Return the [x, y] coordinate for the center point of the cell that contains the specified text.  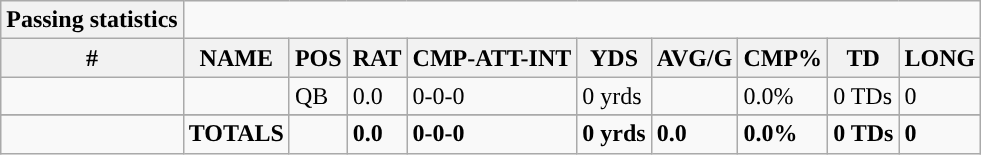
Passing statistics [92, 20]
NAME [236, 58]
TOTALS [236, 134]
LONG [940, 58]
CMP-ATT-INT [492, 58]
YDS [614, 58]
# [92, 58]
RAT [377, 58]
POS [318, 58]
CMP% [783, 58]
AVG/G [694, 58]
QB [318, 96]
TD [864, 58]
